Extract the [X, Y] coordinate from the center of the cell holding the provided text.  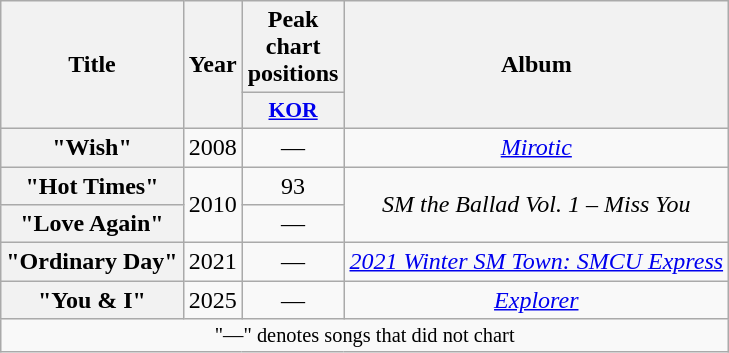
Peakchartpositions [293, 47]
SM the Ballad Vol. 1 – Miss You [536, 204]
2008 [212, 147]
"Hot Times" [92, 185]
"—" denotes songs that did not chart [365, 336]
Album [536, 65]
Explorer [536, 300]
"Wish" [92, 147]
2021 Winter SM Town: SMCU Express [536, 262]
2010 [212, 204]
Year [212, 65]
2025 [212, 300]
"Love Again" [92, 224]
"Ordinary Day" [92, 262]
Title [92, 65]
93 [293, 185]
KOR [293, 111]
Mirotic [536, 147]
"You & I" [92, 300]
2021 [212, 262]
